Pinpoint the cell where the given text exists, returning its (x, y) midpoint coordinate. 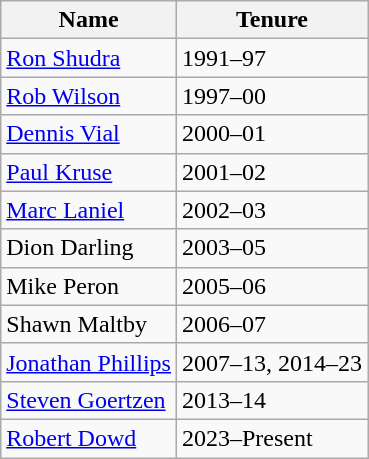
2003–05 (272, 248)
Tenure (272, 20)
Marc Laniel (89, 210)
Ron Shudra (89, 58)
Dion Darling (89, 248)
2001–02 (272, 172)
1991–97 (272, 58)
Jonathan Phillips (89, 362)
Name (89, 20)
Dennis Vial (89, 134)
2005–06 (272, 286)
2000–01 (272, 134)
Mike Peron (89, 286)
Rob Wilson (89, 96)
Steven Goertzen (89, 400)
Shawn Maltby (89, 324)
2023–Present (272, 438)
2006–07 (272, 324)
2013–14 (272, 400)
Paul Kruse (89, 172)
Robert Dowd (89, 438)
1997–00 (272, 96)
2007–13, 2014–23 (272, 362)
2002–03 (272, 210)
